Capture the cell that displays the provided text and extract its (X, Y) central coordinate. 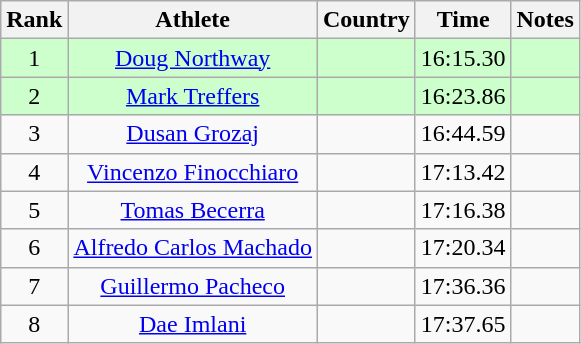
7 (34, 286)
Country (367, 20)
Dusan Grozaj (193, 134)
16:44.59 (463, 134)
8 (34, 324)
5 (34, 210)
Guillermo Pacheco (193, 286)
Notes (545, 20)
Rank (34, 20)
Athlete (193, 20)
6 (34, 248)
Dae Imlani (193, 324)
16:23.86 (463, 96)
Tomas Becerra (193, 210)
Doug Northway (193, 58)
16:15.30 (463, 58)
Vincenzo Finocchiaro (193, 172)
4 (34, 172)
17:13.42 (463, 172)
Time (463, 20)
17:37.65 (463, 324)
2 (34, 96)
1 (34, 58)
Mark Treffers (193, 96)
17:16.38 (463, 210)
3 (34, 134)
17:20.34 (463, 248)
Alfredo Carlos Machado (193, 248)
17:36.36 (463, 286)
